For the text-containing cell, return its midpoint in [x, y] coordinate format. 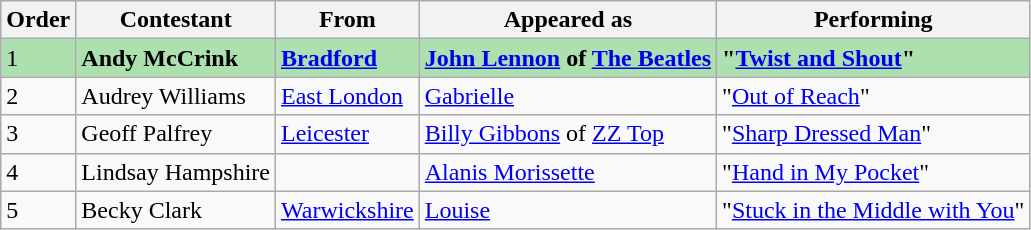
Contestant [176, 20]
East London [347, 96]
Billy Gibbons of ZZ Top [568, 134]
"Sharp Dressed Man" [874, 134]
Becky Clark [176, 210]
Warwickshire [347, 210]
Louise [568, 210]
Leicester [347, 134]
2 [38, 96]
4 [38, 172]
1 [38, 58]
"Twist and Shout" [874, 58]
"Out of Reach" [874, 96]
3 [38, 134]
From [347, 20]
"Hand in My Pocket" [874, 172]
Lindsay Hampshire [176, 172]
Gabrielle [568, 96]
Order [38, 20]
Appeared as [568, 20]
John Lennon of The Beatles [568, 58]
Andy McCrink [176, 58]
Bradford [347, 58]
"Stuck in the Middle with You" [874, 210]
Geoff Palfrey [176, 134]
Alanis Morissette [568, 172]
Audrey Williams [176, 96]
Performing [874, 20]
5 [38, 210]
